Output the [x, y] coordinate of the center of the cell containing the given text.  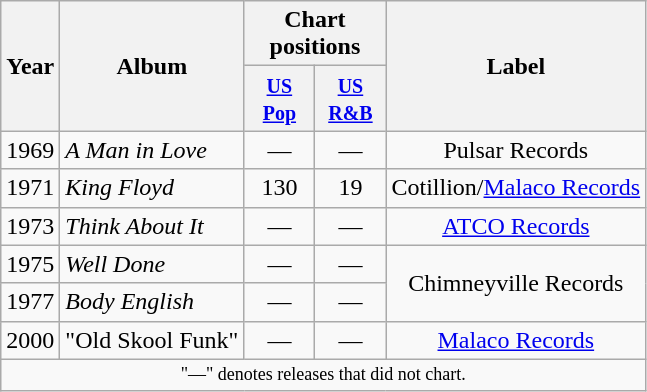
1975 [30, 264]
Album [152, 66]
Year [30, 66]
Well Done [152, 264]
19 [350, 188]
Malaco Records [516, 340]
2000 [30, 340]
Chart positions [315, 34]
King Floyd [152, 188]
Cotillion/Malaco Records [516, 188]
Label [516, 66]
"Old Skool Funk" [152, 340]
1977 [30, 302]
US R&B [350, 98]
Pulsar Records [516, 150]
1969 [30, 150]
1973 [30, 226]
Body English [152, 302]
130 [280, 188]
US Pop [280, 98]
1971 [30, 188]
A Man in Love [152, 150]
Chimneyville Records [516, 283]
"—" denotes releases that did not chart. [324, 374]
Think About It [152, 226]
ATCO Records [516, 226]
